Determine the [X, Y] coordinate at the center of the cell enclosing the given text.  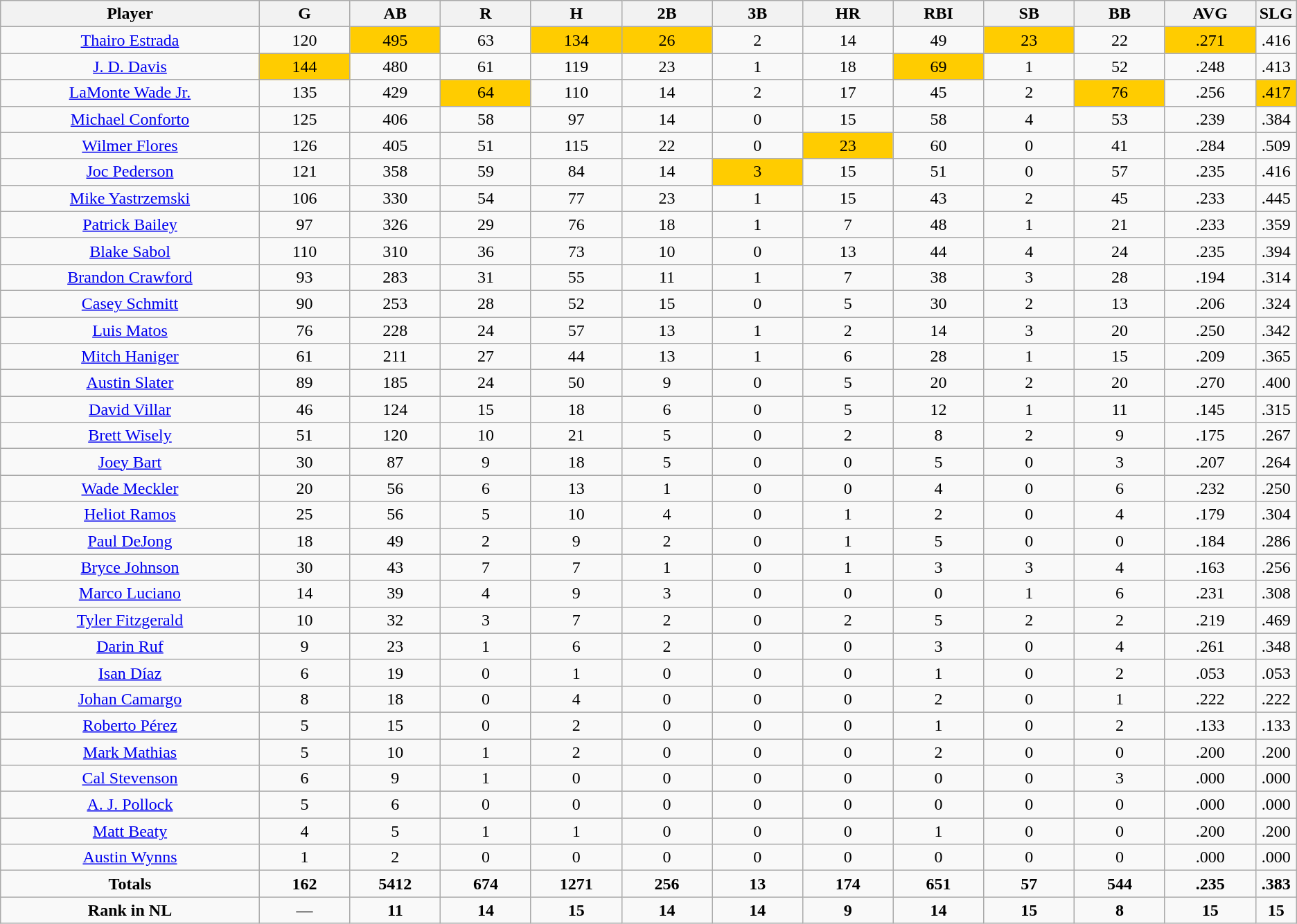
Darin Ruf [130, 646]
310 [395, 251]
HR [848, 14]
38 [938, 277]
60 [938, 145]
LaMonte Wade Jr. [130, 93]
185 [395, 383]
211 [395, 357]
Roberto Pérez [130, 725]
Blake Sabol [130, 251]
.284 [1210, 145]
RBI [938, 14]
46 [305, 409]
.286 [1276, 541]
.163 [1210, 567]
228 [395, 330]
.348 [1276, 646]
.267 [1276, 436]
.264 [1276, 462]
SLG [1276, 14]
32 [395, 620]
Joc Pederson [130, 172]
495 [395, 40]
.271 [1210, 40]
73 [576, 251]
.365 [1276, 357]
Mitch Haniger [130, 357]
.209 [1210, 357]
.219 [1210, 620]
330 [395, 198]
Matt Beaty [130, 831]
253 [395, 303]
.413 [1276, 66]
119 [576, 66]
50 [576, 383]
.179 [1210, 515]
Brandon Crawford [130, 277]
Brett Wisely [130, 436]
.359 [1276, 224]
.394 [1276, 251]
Bryce Johnson [130, 567]
Casey Schmitt [130, 303]
31 [486, 277]
.207 [1210, 462]
135 [305, 93]
BB [1120, 14]
.509 [1276, 145]
674 [486, 884]
Michael Conforto [130, 119]
Mark Mathias [130, 752]
Patrick Bailey [130, 224]
26 [667, 40]
.445 [1276, 198]
.315 [1276, 409]
41 [1120, 145]
Joey Bart [130, 462]
106 [305, 198]
R [486, 14]
405 [395, 145]
89 [305, 383]
Totals [130, 884]
Player [130, 14]
.314 [1276, 277]
39 [395, 594]
283 [395, 277]
.304 [1276, 515]
Luis Matos [130, 330]
121 [305, 172]
.400 [1276, 383]
Wade Meckler [130, 488]
69 [938, 66]
25 [305, 515]
134 [576, 40]
David Villar [130, 409]
Johan Camargo [130, 699]
.261 [1210, 646]
AVG [1210, 14]
Isan Díaz [130, 673]
— [305, 910]
Austin Slater [130, 383]
.184 [1210, 541]
Cal Stevenson [130, 779]
358 [395, 172]
77 [576, 198]
.383 [1276, 884]
.232 [1210, 488]
Austin Wynns [130, 858]
.239 [1210, 119]
63 [486, 40]
144 [305, 66]
124 [395, 409]
12 [938, 409]
17 [848, 93]
544 [1120, 884]
162 [305, 884]
87 [395, 462]
H [576, 14]
429 [395, 93]
Paul DeJong [130, 541]
.417 [1276, 93]
.384 [1276, 119]
84 [576, 172]
.342 [1276, 330]
.308 [1276, 594]
1271 [576, 884]
AB [395, 14]
53 [1120, 119]
Marco Luciano [130, 594]
5412 [395, 884]
Rank in NL [130, 910]
Wilmer Flores [130, 145]
Tyler Fitzgerald [130, 620]
2B [667, 14]
.324 [1276, 303]
54 [486, 198]
.469 [1276, 620]
.175 [1210, 436]
406 [395, 119]
29 [486, 224]
.145 [1210, 409]
125 [305, 119]
256 [667, 884]
480 [395, 66]
126 [305, 145]
55 [576, 277]
64 [486, 93]
174 [848, 884]
651 [938, 884]
36 [486, 251]
Mike Yastrzemski [130, 198]
.194 [1210, 277]
59 [486, 172]
90 [305, 303]
19 [395, 673]
93 [305, 277]
J. D. Davis [130, 66]
A. J. Pollock [130, 805]
27 [486, 357]
SB [1030, 14]
.231 [1210, 594]
.248 [1210, 66]
48 [938, 224]
.270 [1210, 383]
G [305, 14]
Heliot Ramos [130, 515]
326 [395, 224]
115 [576, 145]
3B [758, 14]
.206 [1210, 303]
Thairo Estrada [130, 40]
